From the cell containing the given text, extract its center point as [x, y] coordinate. 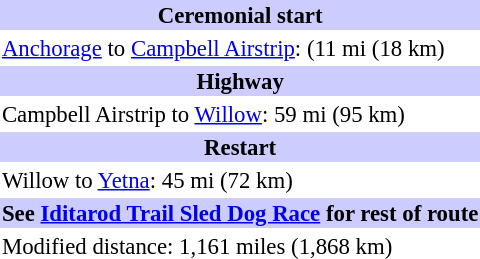
Restart [240, 147]
Campbell Airstrip to Willow: 59 mi (95 km) [240, 114]
Anchorage to Campbell Airstrip: (11 mi (18 km) [240, 48]
Highway [240, 81]
Ceremonial start [240, 15]
Willow to Yetna: 45 mi (72 km) [240, 180]
See Iditarod Trail Sled Dog Race for rest of route [240, 213]
